Locate the cell with the specified text and output its (X, Y) center coordinate. 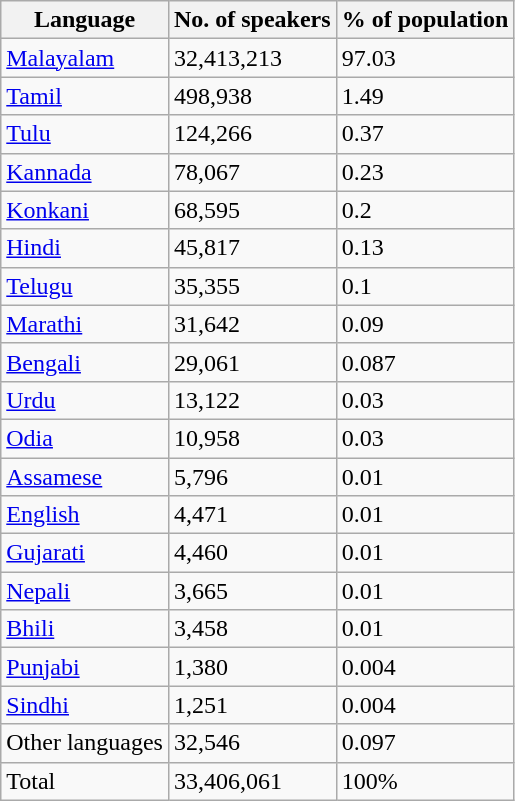
29,061 (252, 362)
498,938 (252, 96)
% of population (425, 20)
No. of speakers (252, 20)
Gujarati (85, 553)
35,355 (252, 286)
0.1 (425, 286)
Tamil (85, 96)
Total (85, 781)
124,266 (252, 134)
68,595 (252, 210)
45,817 (252, 248)
Odia (85, 438)
3,665 (252, 591)
Other languages (85, 743)
English (85, 515)
32,546 (252, 743)
32,413,213 (252, 58)
0.23 (425, 172)
Kannada (85, 172)
Bhili (85, 629)
97.03 (425, 58)
0.09 (425, 324)
Bengali (85, 362)
33,406,061 (252, 781)
0.2 (425, 210)
Telugu (85, 286)
4,471 (252, 515)
3,458 (252, 629)
Tulu (85, 134)
Urdu (85, 400)
0.37 (425, 134)
Konkani (85, 210)
Malayalam (85, 58)
5,796 (252, 477)
Marathi (85, 324)
Language (85, 20)
1,251 (252, 705)
Punjabi (85, 667)
Hindi (85, 248)
13,122 (252, 400)
10,958 (252, 438)
0.087 (425, 362)
Nepali (85, 591)
4,460 (252, 553)
1.49 (425, 96)
78,067 (252, 172)
1,380 (252, 667)
100% (425, 781)
31,642 (252, 324)
Sindhi (85, 705)
0.097 (425, 743)
0.13 (425, 248)
Assamese (85, 477)
